Provide the (x, y) coordinate of the cell's center where the given text is located.  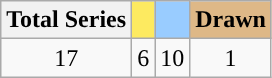
1 (231, 58)
Total Series (66, 20)
17 (66, 58)
6 (144, 58)
Drawn (231, 20)
10 (172, 58)
